From the cell containing the given text, extract its center point as (x, y) coordinate. 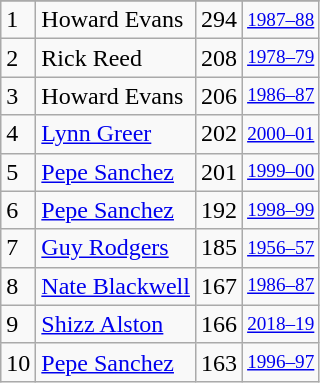
1956–57 (281, 248)
Nate Blackwell (116, 286)
5 (18, 172)
1 (18, 20)
10 (18, 362)
208 (218, 58)
163 (218, 362)
1999–00 (281, 172)
9 (18, 324)
167 (218, 286)
2 (18, 58)
206 (218, 96)
4 (18, 134)
185 (218, 248)
202 (218, 134)
Rick Reed (116, 58)
1998–99 (281, 210)
8 (18, 286)
201 (218, 172)
3 (18, 96)
2018–19 (281, 324)
1996–97 (281, 362)
1978–79 (281, 58)
294 (218, 20)
Shizz Alston (116, 324)
2000–01 (281, 134)
Guy Rodgers (116, 248)
6 (18, 210)
7 (18, 248)
192 (218, 210)
166 (218, 324)
Lynn Greer (116, 134)
1987–88 (281, 20)
